Pinpoint the cell where the given text exists, returning its (x, y) midpoint coordinate. 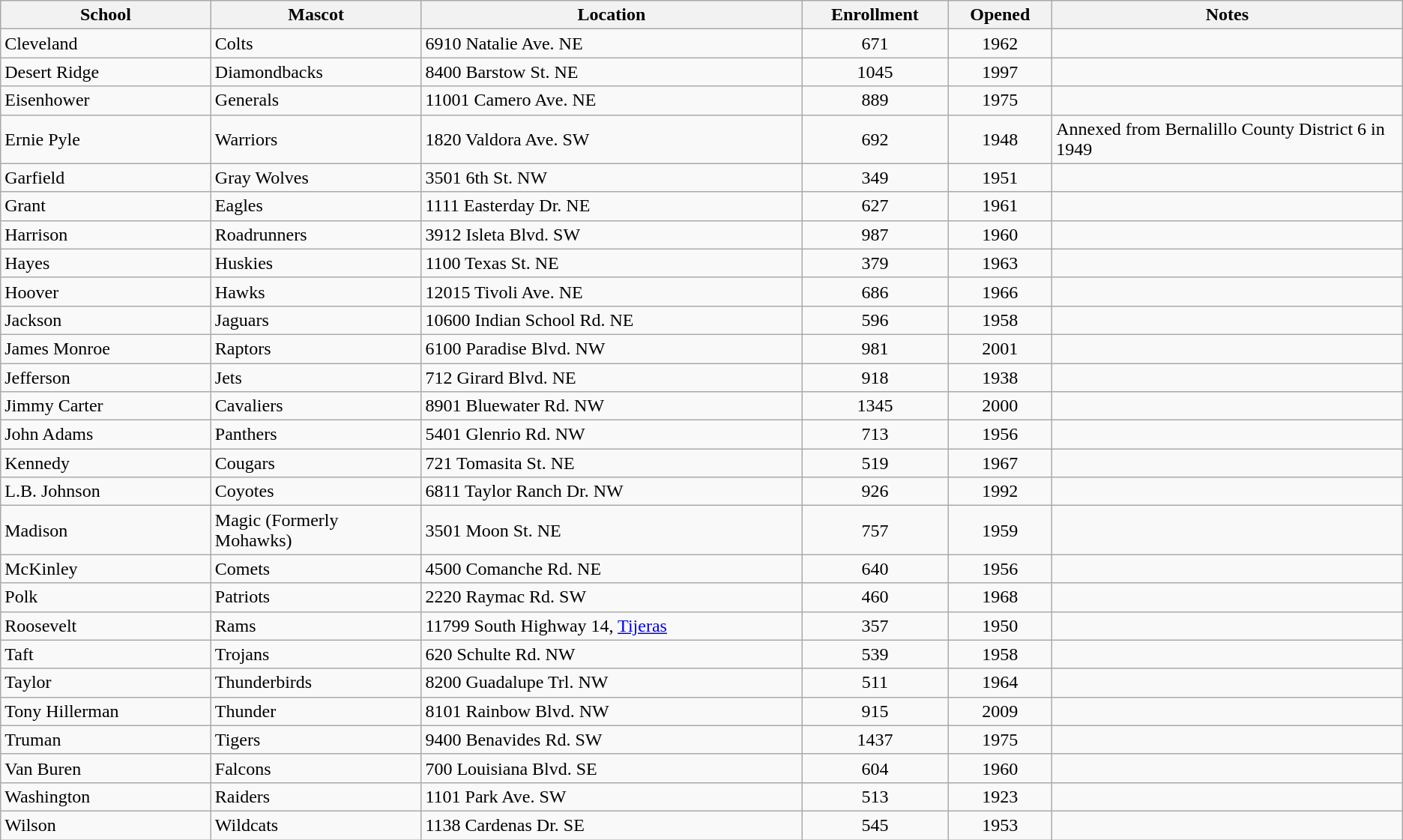
McKinley (106, 569)
10600 Indian School Rd. NE (612, 320)
1100 Texas St. NE (612, 263)
Location (612, 15)
1968 (1000, 597)
640 (875, 569)
Garfield (106, 178)
987 (875, 235)
Cougars (316, 463)
1138 Cardenas Dr. SE (612, 825)
1961 (1000, 206)
Falcons (316, 768)
5401 Glenrio Rd. NW (612, 435)
Polk (106, 597)
3912 Isleta Blvd. SW (612, 235)
Notes (1228, 15)
Mascot (316, 15)
Tigers (316, 740)
Patriots (316, 597)
James Monroe (106, 348)
3501 Moon St. NE (612, 531)
Gray Wolves (316, 178)
460 (875, 597)
3501 6th St. NW (612, 178)
519 (875, 463)
School (106, 15)
Taylor (106, 683)
692 (875, 139)
Jefferson (106, 377)
757 (875, 531)
620 Schulte Rd. NW (612, 654)
596 (875, 320)
539 (875, 654)
357 (875, 626)
Jaguars (316, 320)
1948 (1000, 139)
1950 (1000, 626)
Coyotes (316, 492)
8200 Guadalupe Trl. NW (612, 683)
Thunderbirds (316, 683)
Raiders (316, 797)
1923 (1000, 797)
Cleveland (106, 43)
8400 Barstow St. NE (612, 72)
Rams (316, 626)
545 (875, 825)
Hayes (106, 263)
1938 (1000, 377)
Panthers (316, 435)
Comets (316, 569)
379 (875, 263)
6811 Taylor Ranch Dr. NW (612, 492)
Raptors (316, 348)
889 (875, 100)
918 (875, 377)
11001 Camero Ave. NE (612, 100)
513 (875, 797)
1045 (875, 72)
1962 (1000, 43)
671 (875, 43)
349 (875, 178)
Truman (106, 740)
1992 (1000, 492)
1953 (1000, 825)
Cavaliers (316, 406)
12015 Tivoli Ave. NE (612, 291)
9400 Benavides Rd. SW (612, 740)
1101 Park Ave. SW (612, 797)
713 (875, 435)
Harrison (106, 235)
686 (875, 291)
6100 Paradise Blvd. NW (612, 348)
Magic (Formerly Mohawks) (316, 531)
1964 (1000, 683)
1997 (1000, 72)
1111 Easterday Dr. NE (612, 206)
926 (875, 492)
Opened (1000, 15)
981 (875, 348)
Hoover (106, 291)
Jets (316, 377)
Eisenhower (106, 100)
Roosevelt (106, 626)
1959 (1000, 531)
1437 (875, 740)
1963 (1000, 263)
Tony Hillerman (106, 711)
1820 Valdora Ave. SW (612, 139)
11799 South Highway 14, Tijeras (612, 626)
1345 (875, 406)
700 Louisiana Blvd. SE (612, 768)
2000 (1000, 406)
Generals (316, 100)
Warriors (316, 139)
Jimmy Carter (106, 406)
Van Buren (106, 768)
Wildcats (316, 825)
Huskies (316, 263)
Jackson (106, 320)
Grant (106, 206)
L.B. Johnson (106, 492)
6910 Natalie Ave. NE (612, 43)
915 (875, 711)
Ernie Pyle (106, 139)
Wilson (106, 825)
712 Girard Blvd. NE (612, 377)
1967 (1000, 463)
Roadrunners (316, 235)
1951 (1000, 178)
511 (875, 683)
Annexed from Bernalillo County District 6 in 1949 (1228, 139)
8901 Bluewater Rd. NW (612, 406)
2001 (1000, 348)
8101 Rainbow Blvd. NW (612, 711)
Diamondbacks (316, 72)
John Adams (106, 435)
Washington (106, 797)
Enrollment (875, 15)
2009 (1000, 711)
4500 Comanche Rd. NE (612, 569)
Thunder (316, 711)
1966 (1000, 291)
Hawks (316, 291)
2220 Raymac Rd. SW (612, 597)
604 (875, 768)
Trojans (316, 654)
Kennedy (106, 463)
Colts (316, 43)
627 (875, 206)
Desert Ridge (106, 72)
Eagles (316, 206)
721 Tomasita St. NE (612, 463)
Taft (106, 654)
Madison (106, 531)
